Output the [X, Y] coordinate of the center of the cell containing the given text.  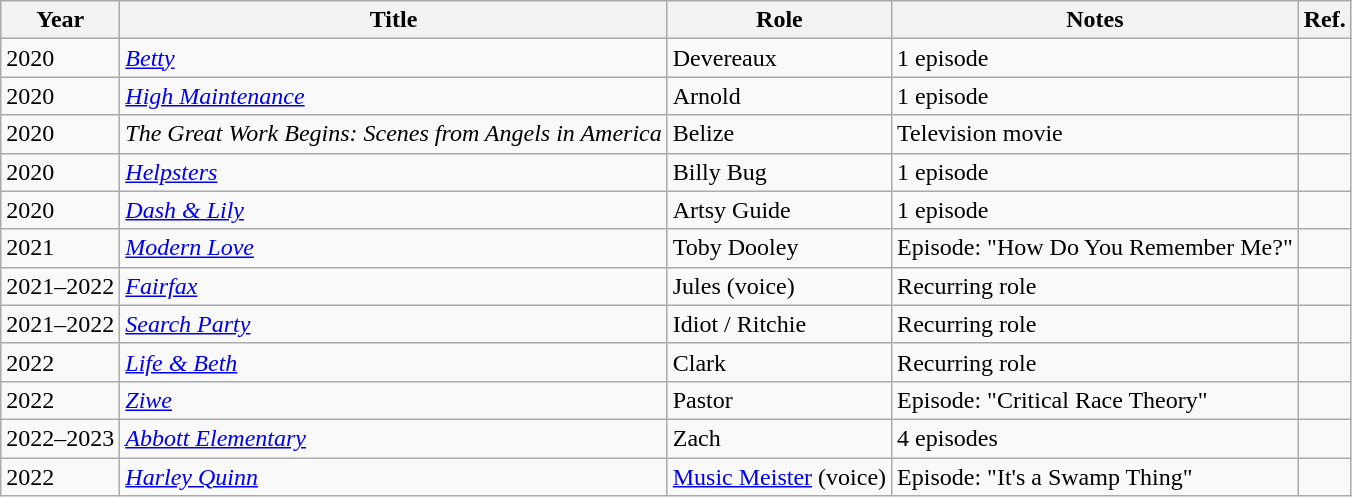
Year [60, 20]
Fairfax [394, 286]
Modern Love [394, 248]
Helpsters [394, 172]
Toby Dooley [779, 248]
2021 [60, 248]
Abbott Elementary [394, 438]
2022–2023 [60, 438]
The Great Work Begins: Scenes from Angels in America [394, 134]
Role [779, 20]
Search Party [394, 324]
Belize [779, 134]
Betty [394, 58]
Life & Beth [394, 362]
Harley Quinn [394, 477]
Arnold [779, 96]
Episode: "It's a Swamp Thing" [1096, 477]
Episode: "How Do You Remember Me?" [1096, 248]
Episode: "Critical Race Theory" [1096, 400]
Idiot / Ritchie [779, 324]
Ziwe [394, 400]
Music Meister (voice) [779, 477]
Title [394, 20]
Notes [1096, 20]
Artsy Guide [779, 210]
Pastor [779, 400]
High Maintenance [394, 96]
4 episodes [1096, 438]
Jules (voice) [779, 286]
Zach [779, 438]
Television movie [1096, 134]
Devereaux [779, 58]
Billy Bug [779, 172]
Dash & Lily [394, 210]
Clark [779, 362]
Ref. [1324, 20]
